Locate the cell with the specified text and output its (x, y) center coordinate. 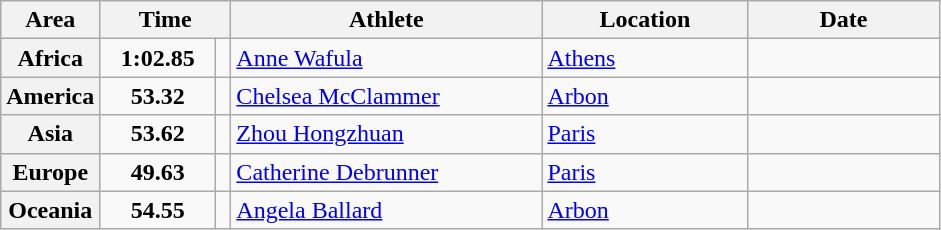
1:02.85 (158, 58)
Africa (50, 58)
49.63 (158, 172)
54.55 (158, 210)
Anne Wafula (386, 58)
America (50, 96)
Time (166, 20)
Catherine Debrunner (386, 172)
Europe (50, 172)
Chelsea McClammer (386, 96)
Athens (645, 58)
Area (50, 20)
Asia (50, 134)
Angela Ballard (386, 210)
53.32 (158, 96)
Zhou Hongzhuan (386, 134)
Oceania (50, 210)
Location (645, 20)
Date (844, 20)
Athlete (386, 20)
53.62 (158, 134)
